Provide the (X, Y) coordinate of the cell's center where the given text is located.  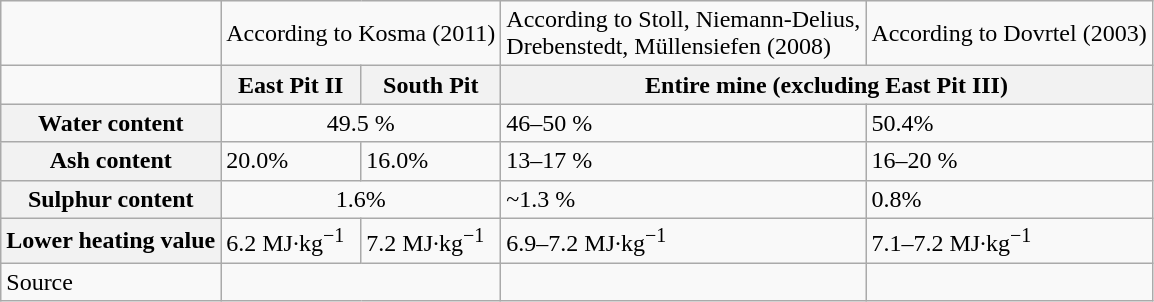
~1.3 % (684, 199)
49.5 % (361, 123)
According to Kosma (2011) (361, 34)
6.2 MJ·kg−1 (291, 240)
7.1–7.2 MJ·kg−1 (1009, 240)
Ash content (111, 161)
East Pit II (291, 85)
46–50 % (684, 123)
6.9–7.2 MJ·kg−1 (684, 240)
1.6% (361, 199)
16.0% (431, 161)
Lower heating value (111, 240)
Source (111, 282)
50.4% (1009, 123)
South Pit (431, 85)
According to Stoll, Niemann-Delius,Drebenstedt, Müllensiefen (2008) (684, 34)
16–20 % (1009, 161)
Water content (111, 123)
According to Dovrtel (2003) (1009, 34)
0.8% (1009, 199)
7.2 MJ·kg−1 (431, 240)
20.0% (291, 161)
13–17 % (684, 161)
Entire mine (excluding East Pit III) (826, 85)
Sulphur content (111, 199)
